Return the [X, Y] coordinate for the center point of the cell that contains the specified text.  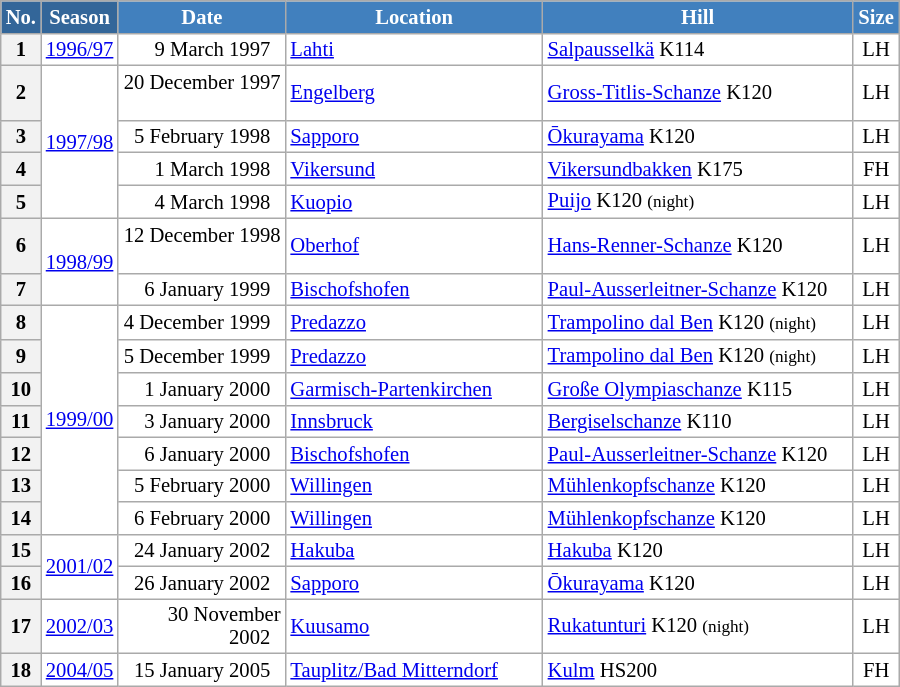
1998/99 [80, 262]
5 February 2000 [202, 485]
Salpausselkä K114 [698, 49]
Hakuba [414, 550]
Size [876, 16]
4 December 1999 [202, 322]
3 January 2000 [202, 421]
17 [21, 626]
Garmisch-Partenkirchen [414, 388]
Gross-Titlis-Schanze K120 [698, 92]
Vikersund [414, 168]
24 January 2002 [202, 550]
Rukatunturi K120 (night) [698, 626]
No. [21, 16]
6 January 2000 [202, 453]
5 [21, 201]
20 December 1997 [202, 92]
10 [21, 388]
15 January 2005 [202, 669]
5 February 1998 [202, 136]
2 [21, 92]
Hill [698, 16]
1 March 1998 [202, 168]
Kuopio [414, 201]
5 December 1999 [202, 356]
14 [21, 518]
3 [21, 136]
Date [202, 16]
1999/00 [80, 420]
1997/98 [80, 142]
13 [21, 485]
15 [21, 550]
11 [21, 421]
Vikersundbakken K175 [698, 168]
Puijo K120 (night) [698, 201]
Hakuba K120 [698, 550]
Location [414, 16]
1 January 2000 [202, 388]
9 March 1997 [202, 49]
Oberhof [414, 246]
30 November 2002 [202, 626]
6 [21, 246]
2004/05 [80, 669]
Kuusamo [414, 626]
1 [21, 49]
18 [21, 669]
6 January 1999 [202, 289]
16 [21, 582]
Hans-Renner-Schanze K120 [698, 246]
1996/97 [80, 49]
Lahti [414, 49]
2002/03 [80, 626]
Season [80, 16]
8 [21, 322]
7 [21, 289]
26 January 2002 [202, 582]
Kulm HS200 [698, 669]
12 December 1998 [202, 246]
12 [21, 453]
Tauplitz/Bad Mitterndorf [414, 669]
4 [21, 168]
Innsbruck [414, 421]
4 March 1998 [202, 201]
Große Olympiaschanze K115 [698, 388]
2001/02 [80, 566]
9 [21, 356]
Engelberg [414, 92]
Bergiselschanze K110 [698, 421]
6 February 2000 [202, 518]
